Identify which cell holds the provided text, then report its (X, Y) central coordinate. 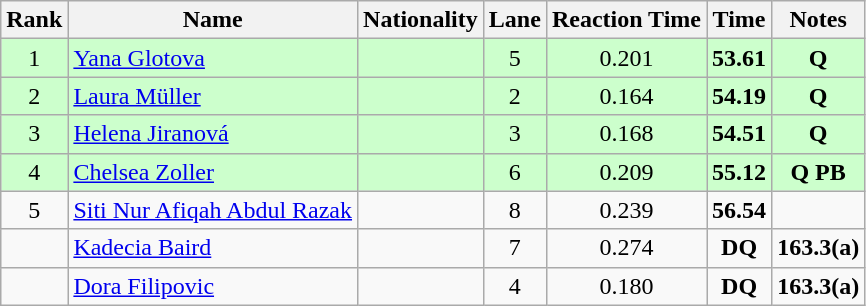
0.180 (626, 286)
0.164 (626, 96)
0.201 (626, 58)
Helena Jiranová (213, 134)
0.274 (626, 248)
Time (740, 20)
6 (514, 172)
Lane (514, 20)
Notes (818, 20)
Chelsea Zoller (213, 172)
56.54 (740, 210)
54.19 (740, 96)
Reaction Time (626, 20)
Q PB (818, 172)
Kadecia Baird (213, 248)
Name (213, 20)
Siti Nur Afiqah Abdul Razak (213, 210)
55.12 (740, 172)
Yana Glotova (213, 58)
1 (34, 58)
Laura Müller (213, 96)
Rank (34, 20)
0.209 (626, 172)
0.168 (626, 134)
53.61 (740, 58)
0.239 (626, 210)
7 (514, 248)
Nationality (421, 20)
8 (514, 210)
Dora Filipovic (213, 286)
54.51 (740, 134)
